Return the (x, y) coordinate for the center point of the cell that contains the specified text.  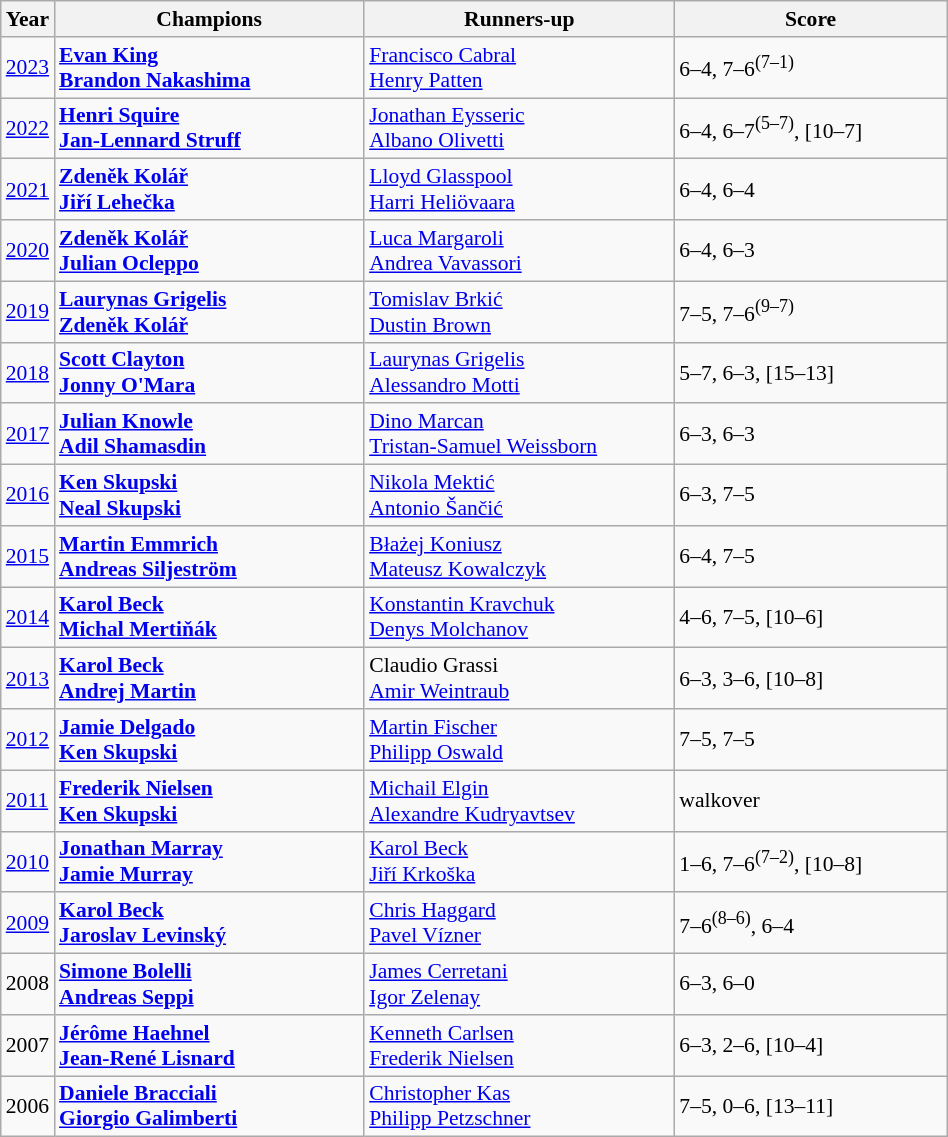
Year (28, 19)
Score (810, 19)
Karol Beck Jaroslav Levinský (209, 924)
Martin Fischer Philipp Oswald (519, 740)
2006 (28, 1106)
2009 (28, 924)
2023 (28, 68)
7–5, 7–5 (810, 740)
2008 (28, 984)
Ken Skupski Neal Skupski (209, 496)
2007 (28, 1046)
Błażej Koniusz Mateusz Kowalczyk (519, 556)
7–6(8–6), 6–4 (810, 924)
Zdeněk Kolář Julian Ocleppo (209, 250)
6–4, 6–7(5–7), [10–7] (810, 128)
2017 (28, 434)
Scott Clayton Jonny O'Mara (209, 372)
2019 (28, 312)
6–3, 3–6, [10–8] (810, 678)
4–6, 7–5, [10–6] (810, 618)
2011 (28, 800)
Laurynas Grigelis Alessandro Motti (519, 372)
2015 (28, 556)
Laurynas Grigelis Zdeněk Kolář (209, 312)
Christopher Kas Philipp Petzschner (519, 1106)
7–5, 0–6, [13–11] (810, 1106)
Karol Beck Andrej Martin (209, 678)
Simone Bolelli Andreas Seppi (209, 984)
Kenneth Carlsen Frederik Nielsen (519, 1046)
2021 (28, 190)
walkover (810, 800)
6–3, 2–6, [10–4] (810, 1046)
6–3, 6–3 (810, 434)
5–7, 6–3, [15–13] (810, 372)
Frederik Nielsen Ken Skupski (209, 800)
2016 (28, 496)
Karol Beck Michal Mertiňák (209, 618)
6–4, 7–6(7–1) (810, 68)
Konstantin Kravchuk Denys Molchanov (519, 618)
1–6, 7–6(7–2), [10–8] (810, 862)
James Cerretani Igor Zelenay (519, 984)
Henri Squire Jan-Lennard Struff (209, 128)
Martin Emmrich Andreas Siljeström (209, 556)
Lloyd Glasspool Harri Heliövaara (519, 190)
6–3, 7–5 (810, 496)
Jonathan Marray Jamie Murray (209, 862)
Claudio Grassi Amir Weintraub (519, 678)
2022 (28, 128)
Runners-up (519, 19)
Julian Knowle Adil Shamasdin (209, 434)
Dino Marcan Tristan-Samuel Weissborn (519, 434)
2012 (28, 740)
2010 (28, 862)
Jonathan Eysseric Albano Olivetti (519, 128)
Nikola Mektić Antonio Šančić (519, 496)
Jérôme Haehnel Jean-René Lisnard (209, 1046)
Francisco Cabral Henry Patten (519, 68)
7–5, 7–6(9–7) (810, 312)
2020 (28, 250)
6–4, 6–4 (810, 190)
Jamie Delgado Ken Skupski (209, 740)
Daniele Bracciali Giorgio Galimberti (209, 1106)
Champions (209, 19)
2018 (28, 372)
Zdeněk Kolář Jiří Lehečka (209, 190)
Michail Elgin Alexandre Kudryavtsev (519, 800)
6–4, 7–5 (810, 556)
Karol Beck Jiří Krkoška (519, 862)
2014 (28, 618)
6–4, 6–3 (810, 250)
6–3, 6–0 (810, 984)
Tomislav Brkić Dustin Brown (519, 312)
Luca Margaroli Andrea Vavassori (519, 250)
2013 (28, 678)
Evan King Brandon Nakashima (209, 68)
Chris Haggard Pavel Vízner (519, 924)
